Detect which cell encompasses the target text, then output its (X, Y) center coordinate. 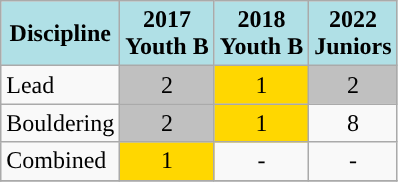
2017Youth B (167, 34)
Lead (60, 85)
Bouldering (60, 123)
2018Youth B (261, 34)
Combined (60, 161)
8 (353, 123)
Discipline (60, 34)
2022Juniors (353, 34)
